Provide the (x, y) coordinate of the cell's center where the given text is located.  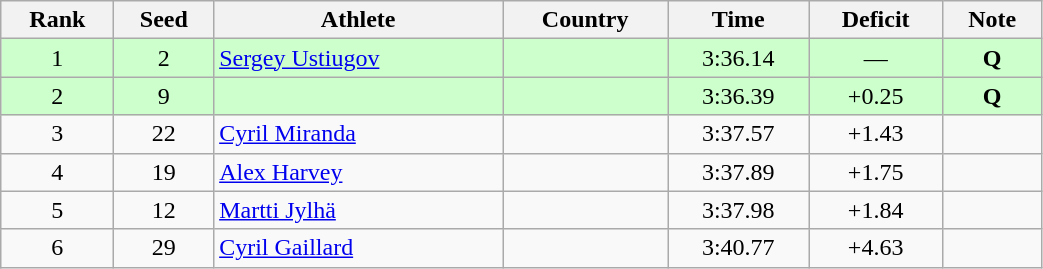
5 (58, 210)
12 (164, 210)
+1.84 (876, 210)
+4.63 (876, 248)
Deficit (876, 20)
Athlete (358, 20)
Seed (164, 20)
3:36.39 (738, 96)
4 (58, 172)
+0.25 (876, 96)
Time (738, 20)
3:37.98 (738, 210)
22 (164, 134)
+1.43 (876, 134)
29 (164, 248)
3:40.77 (738, 248)
Cyril Gaillard (358, 248)
3:36.14 (738, 58)
Sergey Ustiugov (358, 58)
3:37.57 (738, 134)
+1.75 (876, 172)
Martti Jylhä (358, 210)
9 (164, 96)
6 (58, 248)
— (876, 58)
Country (586, 20)
Note (992, 20)
Cyril Miranda (358, 134)
Alex Harvey (358, 172)
1 (58, 58)
19 (164, 172)
Rank (58, 20)
3:37.89 (738, 172)
3 (58, 134)
